Pinpoint the cell where the given text exists, returning its (X, Y) midpoint coordinate. 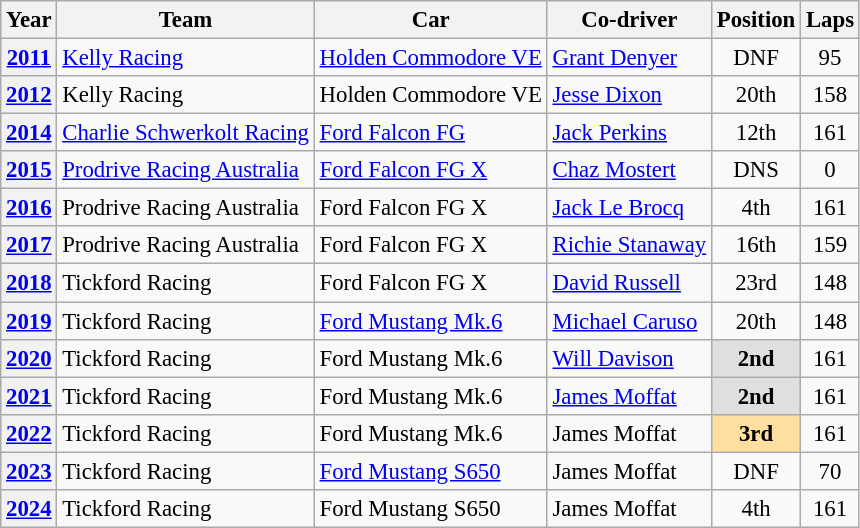
Will Davison (629, 358)
2021 (29, 396)
2011 (29, 58)
Position (756, 20)
70 (830, 471)
DNS (756, 170)
2012 (29, 95)
Ford Falcon FG (430, 133)
Richie Stanaway (629, 245)
Year (29, 20)
David Russell (629, 283)
2014 (29, 133)
Jack Le Brocq (629, 208)
16th (756, 245)
2023 (29, 471)
159 (830, 245)
2019 (29, 321)
2020 (29, 358)
2016 (29, 208)
0 (830, 170)
Jack Perkins (629, 133)
Co-driver (629, 20)
2017 (29, 245)
2018 (29, 283)
23rd (756, 283)
2015 (29, 170)
Grant Denyer (629, 58)
Laps (830, 20)
Chaz Mostert (629, 170)
158 (830, 95)
Team (186, 20)
2024 (29, 509)
Jesse Dixon (629, 95)
12th (756, 133)
2022 (29, 433)
Charlie Schwerkolt Racing (186, 133)
Car (430, 20)
95 (830, 58)
Michael Caruso (629, 321)
3rd (756, 433)
